Search for the cell housing the specified text and yield its (X, Y) center coordinate. 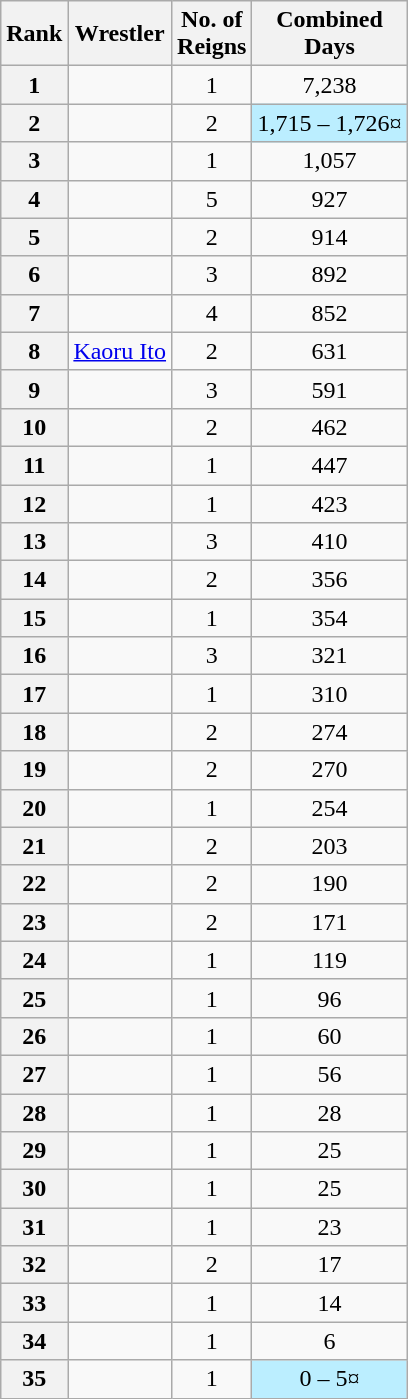
7 (34, 313)
15 (34, 618)
26 (34, 1036)
13 (34, 542)
29 (34, 1151)
96 (330, 998)
16 (34, 656)
Kaoru Ito (120, 351)
31 (34, 1227)
203 (330, 846)
274 (330, 732)
20 (34, 808)
190 (330, 884)
18 (34, 732)
30 (34, 1189)
631 (330, 351)
10 (34, 427)
19 (34, 770)
24 (34, 960)
Rank (34, 34)
33 (34, 1303)
591 (330, 389)
8 (34, 351)
32 (34, 1265)
7,238 (330, 85)
270 (330, 770)
914 (330, 237)
22 (34, 884)
410 (330, 542)
927 (330, 199)
321 (330, 656)
No. ofReigns (212, 34)
60 (330, 1036)
892 (330, 275)
27 (34, 1074)
12 (34, 503)
Wrestler (120, 34)
0 – 5¤ (330, 1379)
CombinedDays (330, 34)
356 (330, 580)
171 (330, 922)
852 (330, 313)
1,057 (330, 161)
310 (330, 694)
21 (34, 846)
34 (34, 1341)
447 (330, 465)
9 (34, 389)
423 (330, 503)
462 (330, 427)
56 (330, 1074)
1,715 – 1,726¤ (330, 123)
354 (330, 618)
254 (330, 808)
11 (34, 465)
35 (34, 1379)
119 (330, 960)
